Determine the (x, y) coordinate at the center of the cell enclosing the given text.  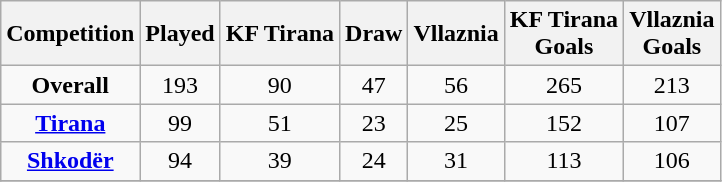
Vllaznia Goals (672, 34)
94 (180, 161)
KF Tirana Goals (564, 34)
24 (374, 161)
107 (672, 123)
213 (672, 85)
Played (180, 34)
152 (564, 123)
Overall (70, 85)
90 (280, 85)
47 (374, 85)
23 (374, 123)
113 (564, 161)
Vllaznia (456, 34)
99 (180, 123)
106 (672, 161)
39 (280, 161)
Shkodër (70, 161)
31 (456, 161)
Competition (70, 34)
KF Tirana (280, 34)
265 (564, 85)
51 (280, 123)
25 (456, 123)
Draw (374, 34)
56 (456, 85)
193 (180, 85)
Tirana (70, 123)
